Return (x, y) of the center of cell containing provided text 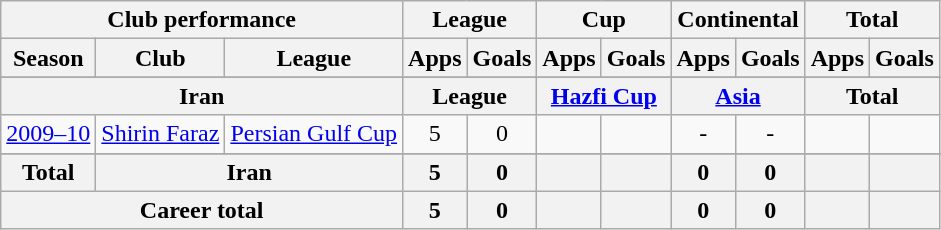
Asia (738, 96)
Hazfi Cup (604, 96)
Continental (738, 20)
Shirin Faraz (160, 134)
Career total (202, 210)
2009–10 (48, 134)
Club performance (202, 20)
Club (160, 58)
Cup (604, 20)
Season (48, 58)
Persian Gulf Cup (314, 134)
